Extract the [x, y] coordinate from the center of the cell holding the provided text.  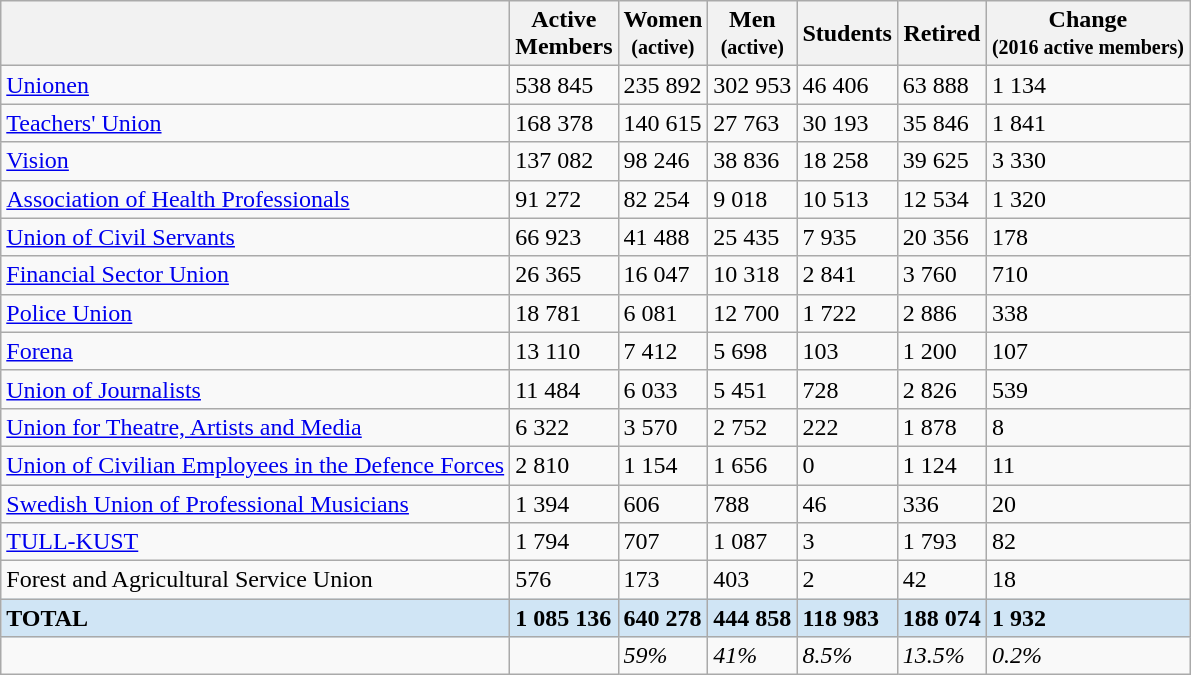
1 932 [1088, 618]
8 [1088, 427]
338 [1088, 313]
13 110 [564, 351]
1 320 [1088, 199]
2 886 [942, 313]
Forena [256, 351]
66 923 [564, 237]
168 378 [564, 123]
Men(active) [752, 34]
Students [847, 34]
118 983 [847, 618]
1 878 [942, 427]
46 406 [847, 85]
1 656 [752, 465]
3 760 [942, 275]
Union of Civilian Employees in the Defence Forces [256, 465]
59% [663, 656]
3 330 [1088, 161]
Teachers' Union [256, 123]
173 [663, 580]
2 841 [847, 275]
444 858 [752, 618]
16 047 [663, 275]
539 [1088, 389]
11 484 [564, 389]
1 124 [942, 465]
6 033 [663, 389]
Unionen [256, 85]
63 888 [942, 85]
7 412 [663, 351]
Association of Health Professionals [256, 199]
2 752 [752, 427]
Union of Journalists [256, 389]
1 085 136 [564, 618]
82 [1088, 542]
2 810 [564, 465]
18 781 [564, 313]
Union of Civil Servants [256, 237]
41 488 [663, 237]
178 [1088, 237]
336 [942, 503]
30 193 [847, 123]
10 318 [752, 275]
2 826 [942, 389]
1 841 [1088, 123]
Change(2016 active members) [1088, 34]
1 793 [942, 542]
82 254 [663, 199]
98 246 [663, 161]
91 272 [564, 199]
26 365 [564, 275]
5 451 [752, 389]
302 953 [752, 85]
Union for Theatre, Artists and Media [256, 427]
188 074 [942, 618]
107 [1088, 351]
13.5% [942, 656]
788 [752, 503]
235 892 [663, 85]
8.5% [847, 656]
5 698 [752, 351]
710 [1088, 275]
6 322 [564, 427]
Financial Sector Union [256, 275]
403 [752, 580]
707 [663, 542]
Women(active) [663, 34]
46 [847, 503]
9 018 [752, 199]
137 082 [564, 161]
41% [752, 656]
Swedish Union of Professional Musicians [256, 503]
140 615 [663, 123]
Forest and Agricultural Service Union [256, 580]
728 [847, 389]
2 [847, 580]
42 [942, 580]
1 154 [663, 465]
1 722 [847, 313]
Retired [942, 34]
0 [847, 465]
0.2% [1088, 656]
1 794 [564, 542]
Police Union [256, 313]
1 087 [752, 542]
222 [847, 427]
576 [564, 580]
606 [663, 503]
20 356 [942, 237]
ActiveMembers [564, 34]
640 278 [663, 618]
538 845 [564, 85]
3 570 [663, 427]
35 846 [942, 123]
3 [847, 542]
6 081 [663, 313]
25 435 [752, 237]
11 [1088, 465]
1 200 [942, 351]
12 534 [942, 199]
TOTAL [256, 618]
Vision [256, 161]
103 [847, 351]
12 700 [752, 313]
18 [1088, 580]
10 513 [847, 199]
20 [1088, 503]
18 258 [847, 161]
1 394 [564, 503]
7 935 [847, 237]
39 625 [942, 161]
27 763 [752, 123]
38 836 [752, 161]
1 134 [1088, 85]
TULL-KUST [256, 542]
